Provide the [X, Y] coordinate of the cell's center where the given text is located.  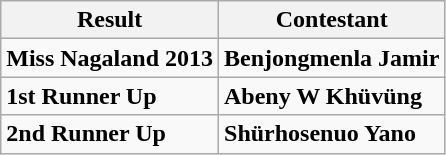
Result [110, 20]
Benjongmenla Jamir [332, 58]
Miss Nagaland 2013 [110, 58]
Shürhosenuo Yano [332, 134]
Contestant [332, 20]
1st Runner Up [110, 96]
Abeny W Khüvüng [332, 96]
2nd Runner Up [110, 134]
